Provide the [x, y] coordinate of the cell's center where the given text is located.  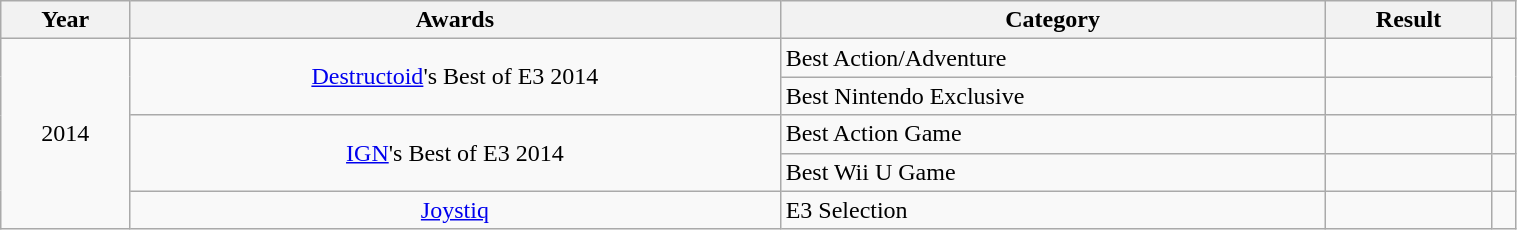
Year [66, 20]
Best Wii U Game [1052, 172]
2014 [66, 134]
Destructoid's Best of E3 2014 [455, 77]
IGN's Best of E3 2014 [455, 153]
Best Action Game [1052, 134]
Result [1408, 20]
Best Action/Adventure [1052, 58]
Category [1052, 20]
Best Nintendo Exclusive [1052, 96]
Joystiq [455, 210]
E3 Selection [1052, 210]
Awards [455, 20]
